Find where the given text appears and provide that cell's center as (X, Y) coordinate. 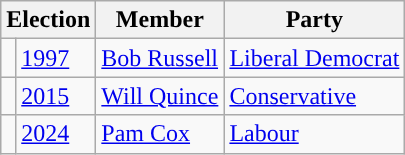
Will Quince (160, 96)
2015 (56, 96)
Member (160, 20)
Liberal Democrat (314, 58)
Conservative (314, 96)
Labour (314, 134)
Pam Cox (160, 134)
Election (48, 20)
Party (314, 20)
1997 (56, 58)
2024 (56, 134)
Bob Russell (160, 58)
